Search for the cell housing the specified text and yield its (x, y) center coordinate. 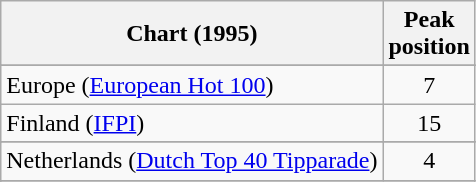
Peakposition (429, 34)
15 (429, 123)
7 (429, 85)
4 (429, 161)
Finland (IFPI) (192, 123)
Netherlands (Dutch Top 40 Tipparade) (192, 161)
Europe (European Hot 100) (192, 85)
Chart (1995) (192, 34)
